From the cell containing the given text, extract its center point as [x, y] coordinate. 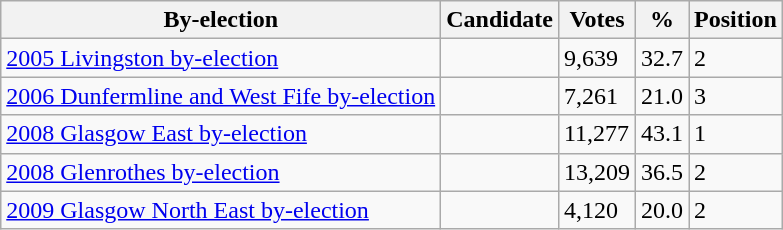
2008 Glenrothes by-election [221, 172]
1 [736, 134]
2008 Glasgow East by-election [221, 134]
32.7 [662, 58]
2009 Glasgow North East by-election [221, 210]
2005 Livingston by-election [221, 58]
Votes [596, 20]
21.0 [662, 96]
13,209 [596, 172]
43.1 [662, 134]
% [662, 20]
9,639 [596, 58]
3 [736, 96]
20.0 [662, 210]
7,261 [596, 96]
4,120 [596, 210]
2006 Dunfermline and West Fife by-election [221, 96]
Position [736, 20]
By-election [221, 20]
Candidate [500, 20]
11,277 [596, 134]
36.5 [662, 172]
